Return the [x, y] coordinate for the center point of the cell that contains the specified text.  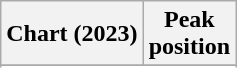
Peak position [189, 34]
Chart (2023) [72, 34]
